Find where the given text appears and provide that cell's center as (X, Y) coordinate. 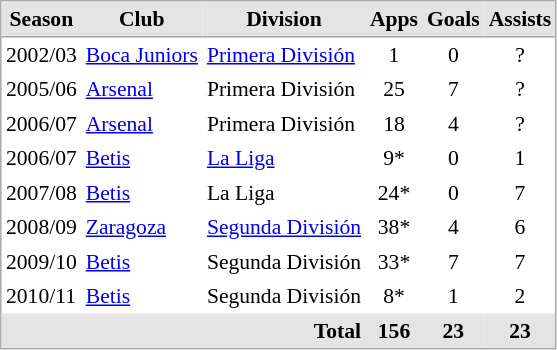
Boca Juniors (142, 55)
6 (520, 227)
2005/06 (42, 89)
9* (394, 158)
Zaragoza (142, 227)
8* (394, 296)
38* (394, 227)
2 (520, 296)
18 (394, 123)
156 (394, 331)
2010/11 (42, 296)
Total (184, 331)
2007/08 (42, 193)
Assists (520, 20)
Club (142, 20)
2008/09 (42, 227)
Apps (394, 20)
2009/10 (42, 261)
Goals (453, 20)
2002/03 (42, 55)
Division (284, 20)
33* (394, 261)
25 (394, 89)
Season (42, 20)
24* (394, 193)
